Find where the given text appears and provide that cell's center as (X, Y) coordinate. 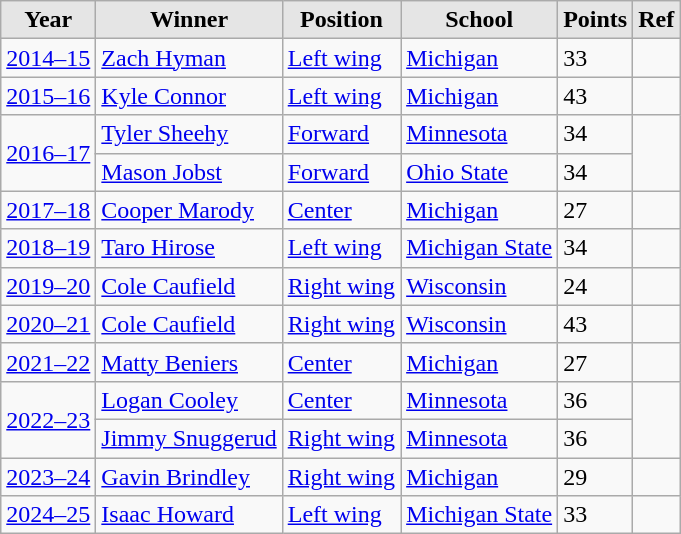
Jimmy Snuggerud (189, 438)
2015–16 (48, 96)
Taro Hirose (189, 248)
Isaac Howard (189, 515)
29 (596, 477)
Year (48, 20)
2020–21 (48, 324)
2018–19 (48, 248)
Cooper Marody (189, 210)
Ohio State (480, 172)
Kyle Connor (189, 96)
Winner (189, 20)
Zach Hyman (189, 58)
School (480, 20)
2016–17 (48, 153)
Gavin Brindley (189, 477)
2023–24 (48, 477)
2024–25 (48, 515)
2017–18 (48, 210)
2019–20 (48, 286)
2022–23 (48, 419)
Ref (656, 20)
Points (596, 20)
Position (341, 20)
Logan Cooley (189, 400)
2021–22 (48, 362)
24 (596, 286)
Tyler Sheehy (189, 134)
Matty Beniers (189, 362)
2014–15 (48, 58)
Mason Jobst (189, 172)
